Extract the [X, Y] coordinate from the center of the cell holding the provided text.  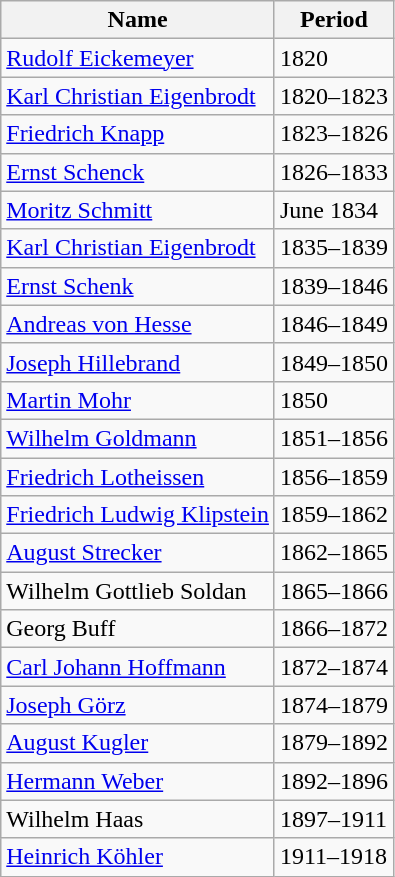
Joseph Hillebrand [138, 362]
1835–1839 [334, 248]
Wilhelm Haas [138, 819]
1897–1911 [334, 819]
Ernst Schenck [138, 172]
Andreas von Hesse [138, 324]
1820 [334, 58]
1823–1826 [334, 134]
1850 [334, 400]
June 1834 [334, 210]
1846–1849 [334, 324]
1826–1833 [334, 172]
1865–1866 [334, 591]
Period [334, 20]
Martin Mohr [138, 400]
1859–1862 [334, 515]
Carl Johann Hoffmann [138, 667]
Friedrich Knapp [138, 134]
Ernst Schenk [138, 286]
Hermann Weber [138, 781]
Name [138, 20]
1862–1865 [334, 553]
Rudolf Eickemeyer [138, 58]
1839–1846 [334, 286]
1911–1918 [334, 857]
Georg Buff [138, 629]
Joseph Görz [138, 705]
1866–1872 [334, 629]
1872–1874 [334, 667]
Friedrich Ludwig Klipstein [138, 515]
1856–1859 [334, 477]
August Kugler [138, 743]
1879–1892 [334, 743]
Heinrich Köhler [138, 857]
Wilhelm Goldmann [138, 438]
August Strecker [138, 553]
Friedrich Lotheissen [138, 477]
1874–1879 [334, 705]
Moritz Schmitt [138, 210]
Wilhelm Gottlieb Soldan [138, 591]
1892–1896 [334, 781]
1849–1850 [334, 362]
1851–1856 [334, 438]
1820–1823 [334, 96]
